For the text-containing cell, return its midpoint in [X, Y] coordinate format. 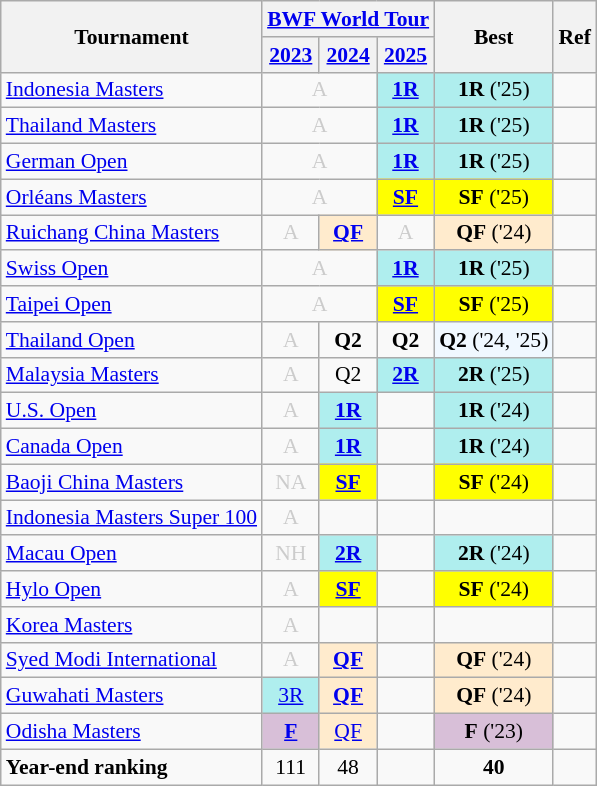
2025 [406, 55]
Baoji China Masters [132, 482]
NA [290, 482]
Tournament [132, 36]
Indonesia Masters Super 100 [132, 518]
BWF World Tour [348, 19]
111 [290, 767]
F ('23) [494, 732]
U.S. Open [132, 411]
Orléans Masters [132, 197]
Indonesia Masters [132, 90]
2024 [348, 55]
48 [348, 767]
2R ('25) [494, 375]
Swiss Open [132, 269]
Macau Open [132, 554]
2023 [290, 55]
F [290, 732]
NH [290, 554]
2R ('24) [494, 554]
Thailand Open [132, 340]
Malaysia Masters [132, 375]
Taipei Open [132, 304]
Year-end ranking [132, 767]
Thailand Masters [132, 126]
Odisha Masters [132, 732]
Syed Modi International [132, 660]
3R [290, 696]
Korea Masters [132, 625]
Ruichang China Masters [132, 233]
Q2 ('24, '25) [494, 340]
40 [494, 767]
Guwahati Masters [132, 696]
German Open [132, 162]
Canada Open [132, 447]
Best [494, 36]
Ref [574, 36]
Hylo Open [132, 589]
